Determine the [X, Y] coordinate at the center of the cell enclosing the given text.  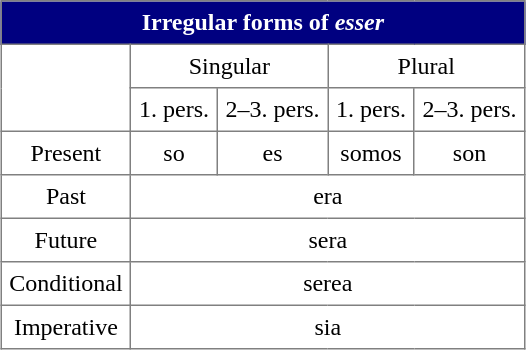
Irregular forms of esser [263, 23]
sera [328, 240]
son [469, 153]
es [272, 153]
Past [66, 197]
Imperative [66, 327]
so [174, 153]
sia [328, 327]
serea [328, 284]
somos [371, 153]
Singular [230, 66]
Present [66, 153]
era [328, 197]
Plural [426, 66]
Conditional [66, 284]
Future [66, 240]
